Search for the cell housing the specified text and yield its [X, Y] center coordinate. 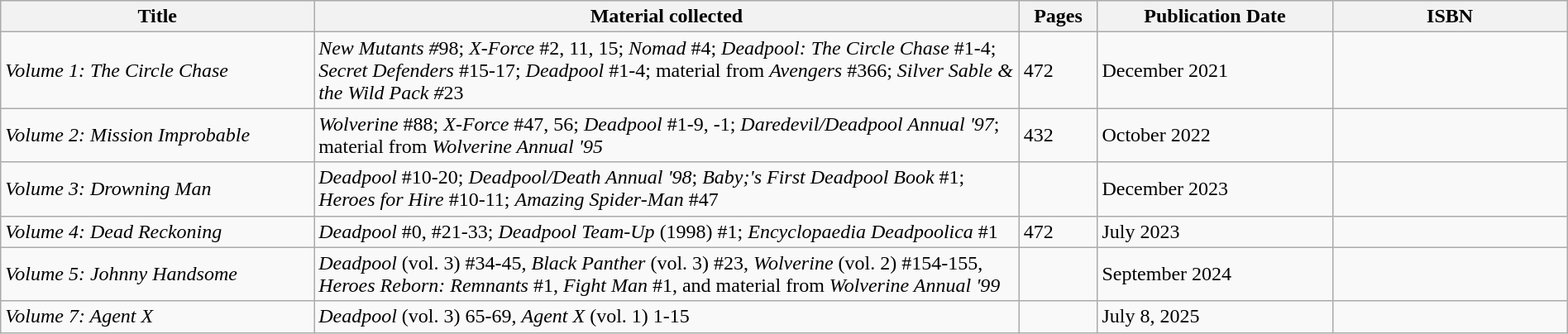
Volume 5: Johnny Handsome [157, 274]
October 2022 [1215, 136]
Volume 7: Agent X [157, 317]
Wolverine #88; X-Force #47, 56; Deadpool #1-9, -1; Daredevil/Deadpool Annual '97; material from Wolverine Annual '95 [667, 136]
Volume 2: Mission Improbable [157, 136]
Publication Date [1215, 17]
Volume 1: The Circle Chase [157, 70]
December 2023 [1215, 188]
432 [1059, 136]
December 2021 [1215, 70]
Material collected [667, 17]
Deadpool #10-20; Deadpool/Death Annual '98; Baby;'s First Deadpool Book #1; Heroes for Hire #10-11; Amazing Spider-Man #47 [667, 188]
July 2023 [1215, 231]
Volume 4: Dead Reckoning [157, 231]
September 2024 [1215, 274]
ISBN [1450, 17]
July 8, 2025 [1215, 317]
Title [157, 17]
Deadpool #0, #21-33; Deadpool Team-Up (1998) #1; Encyclopaedia Deadpoolica #1 [667, 231]
Deadpool (vol. 3) 65-69, Agent X (vol. 1) 1-15 [667, 317]
Pages [1059, 17]
Volume 3: Drowning Man [157, 188]
